Identify which cell holds the provided text, then report its (x, y) central coordinate. 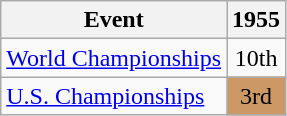
U.S. Championships (114, 96)
3rd (256, 96)
1955 (256, 20)
World Championships (114, 58)
Event (114, 20)
10th (256, 58)
